From the cell containing the given text, extract its center point as [x, y] coordinate. 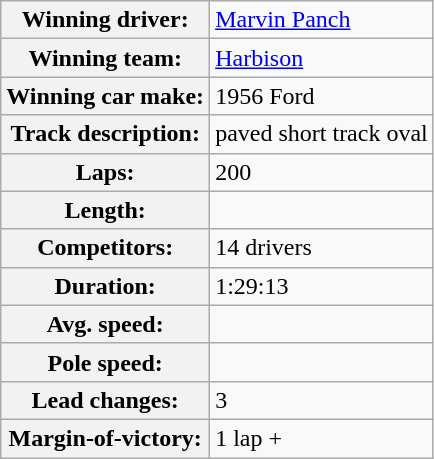
Duration: [106, 286]
Competitors: [106, 248]
3 [322, 400]
Margin-of-victory: [106, 438]
1 lap + [322, 438]
14 drivers [322, 248]
Winning car make: [106, 96]
Pole speed: [106, 362]
Avg. speed: [106, 324]
Harbison [322, 58]
Track description: [106, 134]
Length: [106, 210]
Winning driver: [106, 20]
Marvin Panch [322, 20]
1:29:13 [322, 286]
Laps: [106, 172]
Winning team: [106, 58]
1956 Ford [322, 96]
200 [322, 172]
Lead changes: [106, 400]
paved short track oval [322, 134]
